Determine the [X, Y] coordinate at the center of the cell enclosing the given text.  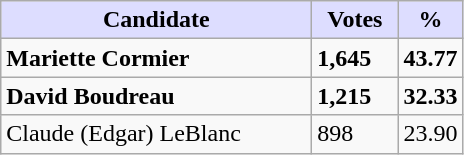
Votes [355, 20]
Mariette Cormier [156, 58]
% [430, 20]
898 [355, 134]
Candidate [156, 20]
David Boudreau [156, 96]
1,645 [355, 58]
Claude (Edgar) LeBlanc [156, 134]
43.77 [430, 58]
32.33 [430, 96]
1,215 [355, 96]
23.90 [430, 134]
